Scan for the cell matching the given text and deliver its (x, y) coordinate at center. 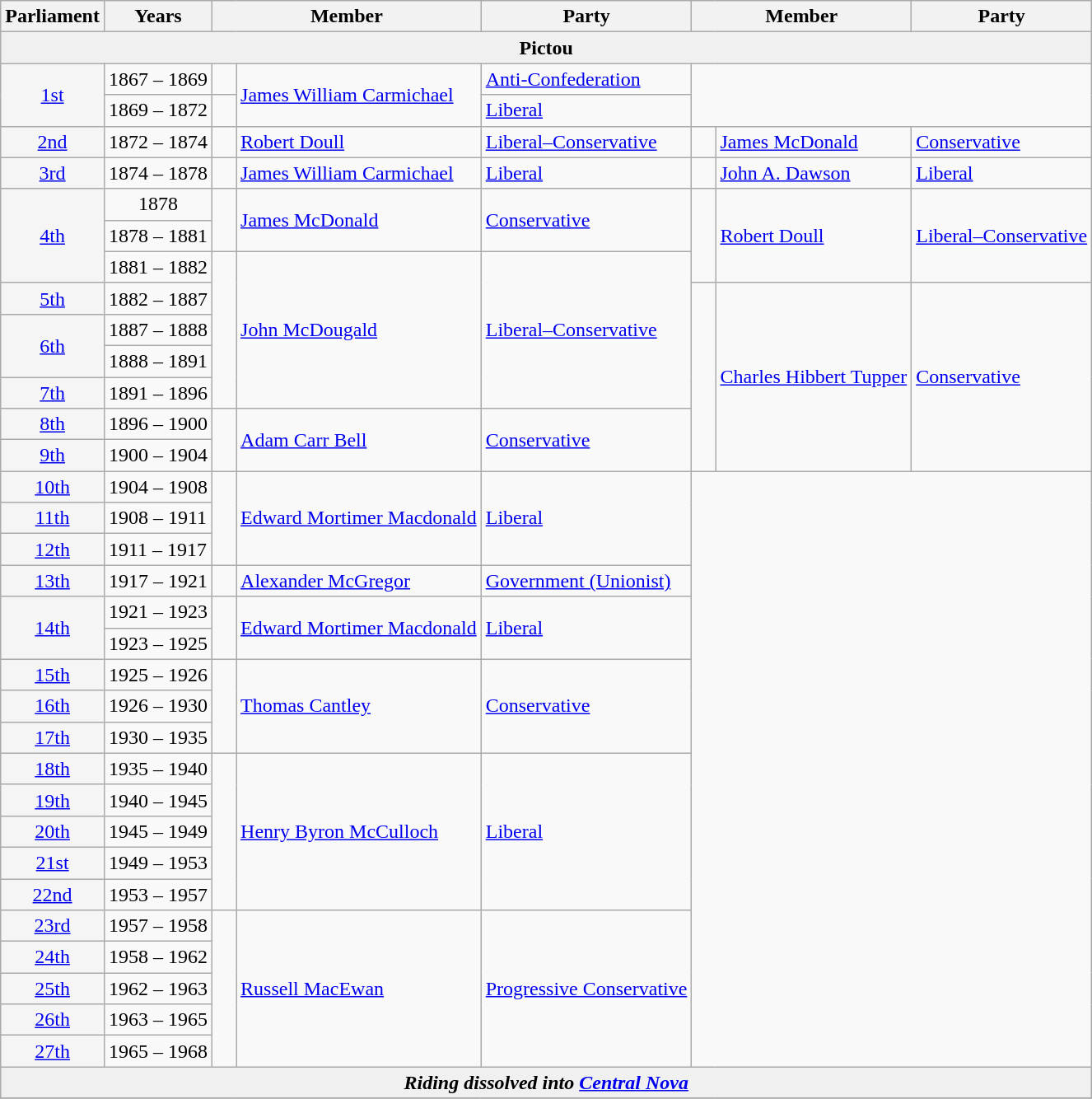
19th (53, 800)
9th (53, 456)
6th (53, 345)
1867 – 1869 (158, 79)
1878 (158, 204)
1940 – 1945 (158, 800)
25th (53, 989)
12th (53, 549)
1925 – 1926 (158, 675)
John McDougald (359, 330)
1963 – 1965 (158, 1020)
Anti-Confederation (586, 79)
26th (53, 1020)
1935 – 1940 (158, 769)
1888 – 1891 (158, 361)
1869 – 1872 (158, 110)
1908 – 1911 (158, 518)
8th (53, 424)
1896 – 1900 (158, 424)
Parliament (53, 16)
27th (53, 1051)
5th (53, 298)
Progressive Conservative (586, 989)
11th (53, 518)
1891 – 1896 (158, 393)
Years (158, 16)
24th (53, 957)
1923 – 1925 (158, 643)
Henry Byron McCulloch (359, 831)
1953 – 1957 (158, 894)
1882 – 1887 (158, 298)
1878 – 1881 (158, 236)
1872 – 1874 (158, 142)
Thomas Cantley (359, 706)
1945 – 1949 (158, 831)
7th (53, 393)
Government (Unionist) (586, 581)
1949 – 1953 (158, 863)
1957 – 1958 (158, 926)
13th (53, 581)
17th (53, 737)
14th (53, 628)
1917 – 1921 (158, 581)
Charles Hibbert Tupper (814, 376)
22nd (53, 894)
1921 – 1923 (158, 612)
Adam Carr Bell (359, 440)
1962 – 1963 (158, 989)
10th (53, 487)
20th (53, 831)
1930 – 1935 (158, 737)
John A. Dawson (814, 173)
1900 – 1904 (158, 456)
1965 – 1968 (158, 1051)
23rd (53, 926)
1st (53, 95)
2nd (53, 142)
1926 – 1930 (158, 706)
3rd (53, 173)
18th (53, 769)
1958 – 1962 (158, 957)
Pictou (547, 48)
15th (53, 675)
Alexander McGregor (359, 581)
1881 – 1882 (158, 267)
4th (53, 236)
Riding dissolved into Central Nova (547, 1083)
1911 – 1917 (158, 549)
1874 – 1878 (158, 173)
1887 – 1888 (158, 330)
16th (53, 706)
Russell MacEwan (359, 989)
1904 – 1908 (158, 487)
21st (53, 863)
